Capture the cell that displays the provided text and extract its [X, Y] central coordinate. 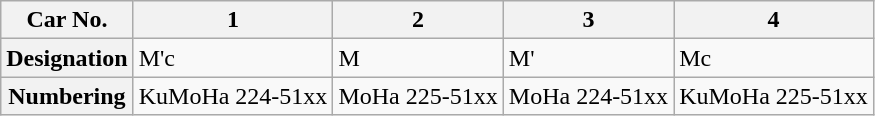
MoHa 224-51xx [588, 96]
Numbering [67, 96]
4 [774, 20]
1 [233, 20]
M' [588, 58]
3 [588, 20]
KuMoHa 225-51xx [774, 96]
M'c [233, 58]
M [418, 58]
Designation [67, 58]
MoHa 225-51xx [418, 96]
Car No. [67, 20]
Mc [774, 58]
2 [418, 20]
KuMoHa 224-51xx [233, 96]
